Determine the (X, Y) coordinate at the center of the cell enclosing the given text.  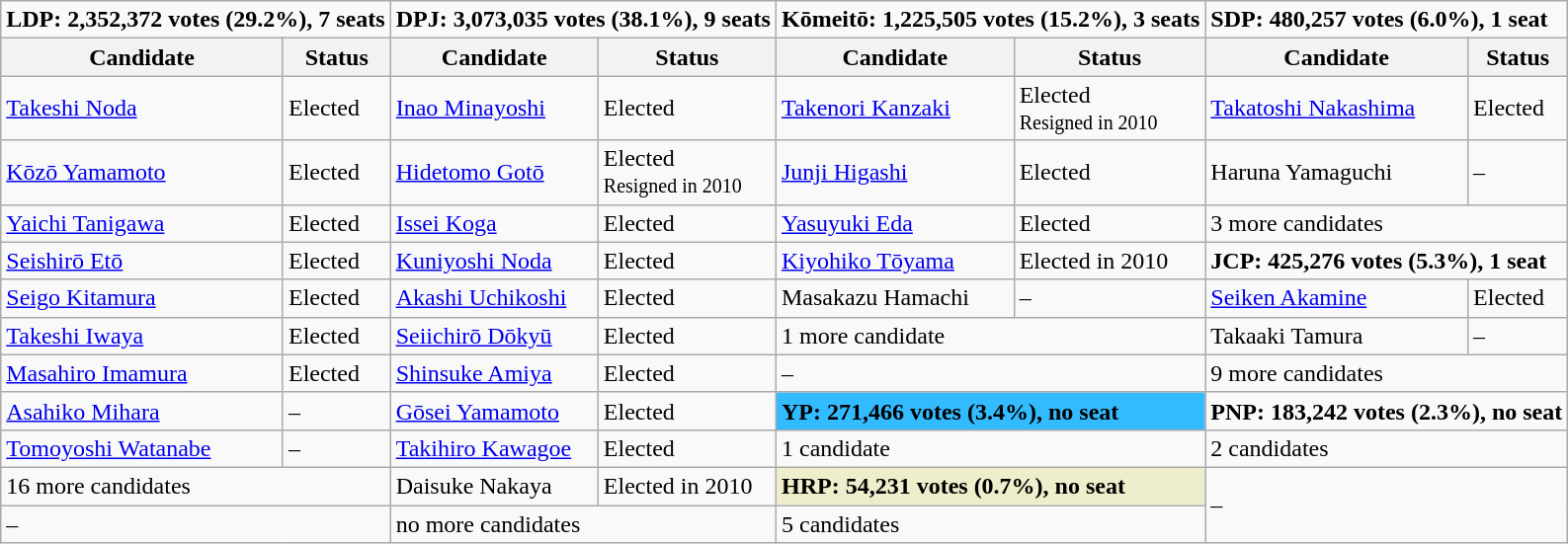
Masakazu Hamachi (895, 298)
Takenori Kanzaki (895, 109)
Seigo Kitamura (142, 298)
Takihiro Kawagoe (494, 448)
SDP: 480,257 votes (6.0%), 1 seat (1387, 20)
Kuniyoshi Noda (494, 261)
Akashi Uchikoshi (494, 298)
Hidetomo Gotō (494, 172)
1 candidate (990, 448)
JCP: 425,276 votes (5.3%), 1 seat (1387, 261)
Junji Higashi (895, 172)
Inao Minayoshi (494, 109)
Issei Koga (494, 223)
Yasuyuki Eda (895, 223)
16 more candidates (196, 486)
Seiken Akamine (1337, 298)
DPJ: 3,073,035 votes (38.1%), 9 seats (583, 20)
Takatoshi Nakashima (1337, 109)
9 more candidates (1387, 373)
Daisuke Nakaya (494, 486)
Gōsei Yamamoto (494, 411)
PNP: 183,242 votes (2.3%), no seat (1387, 411)
HRP: 54,231 votes (0.7%), no seat (990, 486)
Yaichi Tanigawa (142, 223)
Kōmeitō: 1,225,505 votes (15.2%), 3 seats (990, 20)
Seishirō Etō (142, 261)
3 more candidates (1387, 223)
Takeshi Iwaya (142, 336)
Seiichirō Dōkyū (494, 336)
Takaaki Tamura (1337, 336)
Tomoyoshi Watanabe (142, 448)
Haruna Yamaguchi (1337, 172)
Shinsuke Amiya (494, 373)
Masahiro Imamura (142, 373)
2 candidates (1387, 448)
Kōzō Yamamoto (142, 172)
1 more candidate (990, 336)
LDP: 2,352,372 votes (29.2%), 7 seats (196, 20)
YP: 271,466 votes (3.4%), no seat (990, 411)
Asahiko Mihara (142, 411)
Kiyohiko Tōyama (895, 261)
Takeshi Noda (142, 109)
no more candidates (583, 524)
5 candidates (990, 524)
